Scan for the cell matching the given text and deliver its (X, Y) coordinate at center. 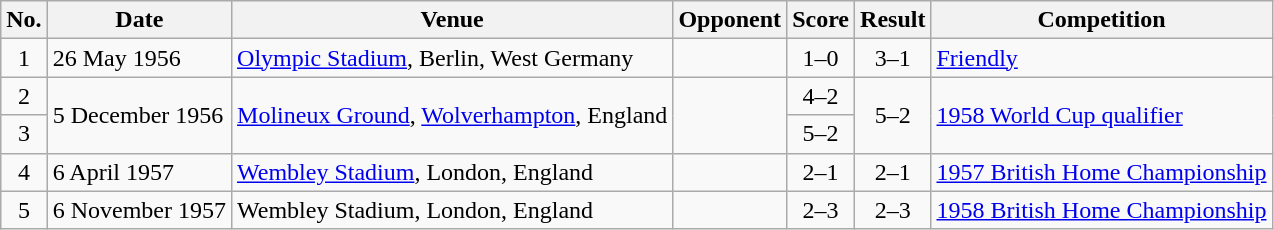
6 April 1957 (139, 172)
1 (24, 58)
Opponent (730, 20)
3–1 (893, 58)
No. (24, 20)
1–0 (821, 58)
26 May 1956 (139, 58)
1957 British Home Championship (1102, 172)
Result (893, 20)
5 December 1956 (139, 115)
Competition (1102, 20)
Date (139, 20)
Score (821, 20)
Friendly (1102, 58)
Olympic Stadium, Berlin, West Germany (452, 58)
4 (24, 172)
6 November 1957 (139, 210)
2 (24, 96)
Venue (452, 20)
Molineux Ground, Wolverhampton, England (452, 115)
1958 British Home Championship (1102, 210)
1958 World Cup qualifier (1102, 115)
5 (24, 210)
3 (24, 134)
4–2 (821, 96)
